Return [x, y] of the center of cell containing provided text 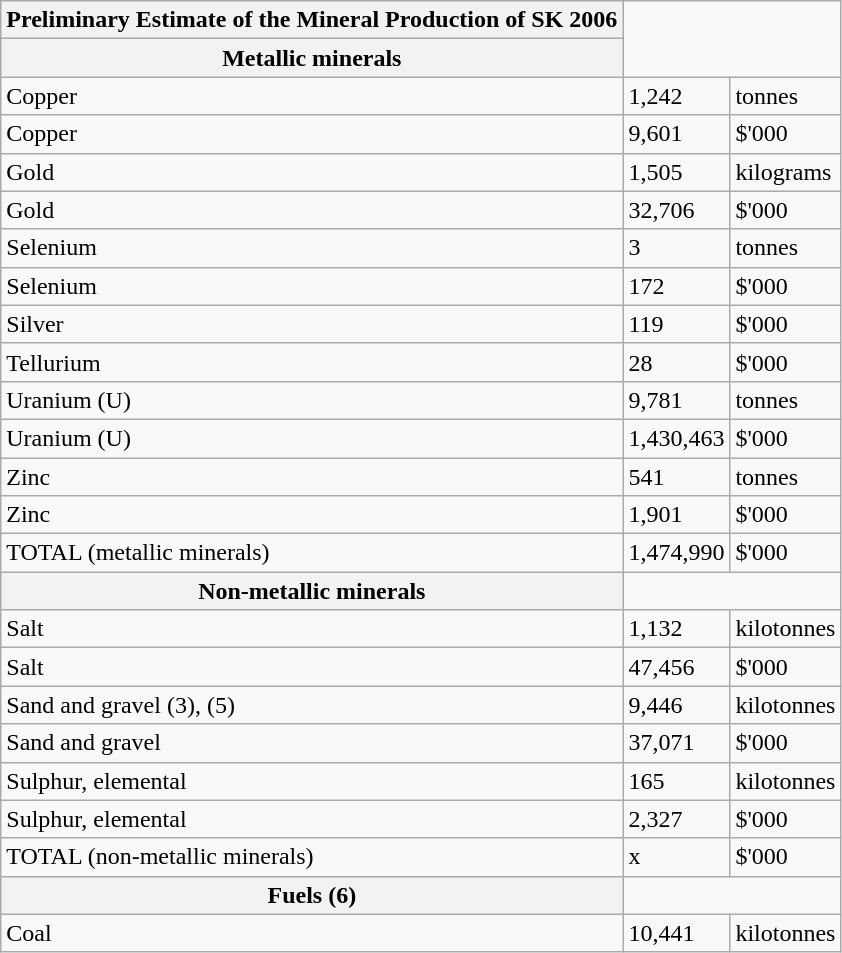
9,601 [676, 134]
32,706 [676, 210]
Metallic minerals [312, 58]
172 [676, 286]
28 [676, 362]
TOTAL (non-metallic minerals) [312, 857]
Silver [312, 324]
9,781 [676, 400]
Coal [312, 933]
119 [676, 324]
1,901 [676, 515]
Preliminary Estimate of the Mineral Production of SK 2006 [312, 20]
1,505 [676, 172]
165 [676, 781]
37,071 [676, 743]
1,242 [676, 96]
47,456 [676, 667]
kilograms [786, 172]
10,441 [676, 933]
Sand and gravel (3), (5) [312, 705]
1,132 [676, 629]
2,327 [676, 819]
3 [676, 248]
9,446 [676, 705]
Fuels (6) [312, 895]
Sand and gravel [312, 743]
TOTAL (metallic minerals) [312, 553]
Tellurium [312, 362]
1,430,463 [676, 438]
541 [676, 477]
1,474,990 [676, 553]
Non-metallic minerals [312, 591]
x [676, 857]
